Return the [x, y] coordinate for the center point of the cell that contains the specified text.  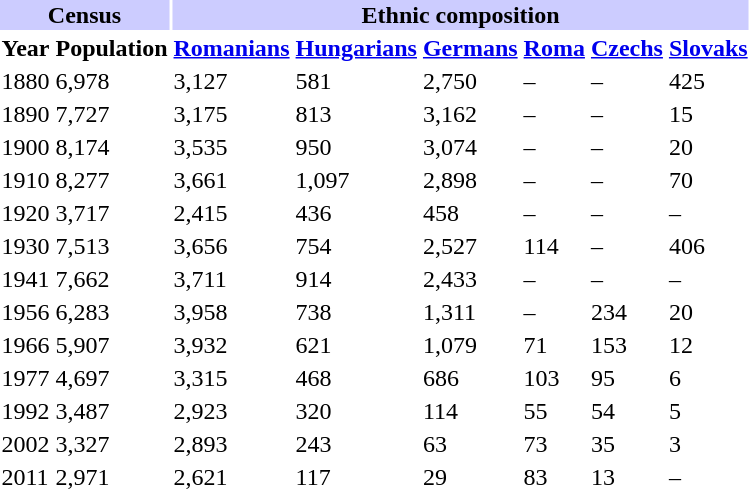
2002 [26, 444]
55 [554, 411]
1956 [26, 312]
Roma [554, 48]
7,727 [112, 114]
2,898 [470, 180]
3,711 [232, 279]
1910 [26, 180]
Year [26, 48]
3,074 [470, 147]
4,697 [112, 378]
1941 [26, 279]
Romanians [232, 48]
3,717 [112, 213]
8,277 [112, 180]
12 [708, 345]
6,978 [112, 81]
1992 [26, 411]
2,415 [232, 213]
2,923 [232, 411]
Population [112, 48]
3,327 [112, 444]
1,097 [356, 180]
6 [708, 378]
8,174 [112, 147]
234 [626, 312]
3,127 [232, 81]
1890 [26, 114]
Germans [470, 48]
Ethnic composition [460, 15]
3,162 [470, 114]
54 [626, 411]
581 [356, 81]
3,175 [232, 114]
153 [626, 345]
2,527 [470, 246]
Hungarians [356, 48]
3,487 [112, 411]
63 [470, 444]
3,656 [232, 246]
1,311 [470, 312]
950 [356, 147]
Census [84, 15]
35 [626, 444]
71 [554, 345]
436 [356, 213]
5,907 [112, 345]
1900 [26, 147]
6,283 [112, 312]
3,315 [232, 378]
621 [356, 345]
468 [356, 378]
738 [356, 312]
1,079 [470, 345]
103 [554, 378]
Czechs [626, 48]
1920 [26, 213]
7,662 [112, 279]
15 [708, 114]
3,535 [232, 147]
3,958 [232, 312]
Slovaks [708, 48]
95 [626, 378]
70 [708, 180]
3 [708, 444]
73 [554, 444]
243 [356, 444]
2,893 [232, 444]
320 [356, 411]
686 [470, 378]
3,661 [232, 180]
3,932 [232, 345]
5 [708, 411]
2,433 [470, 279]
1880 [26, 81]
1966 [26, 345]
425 [708, 81]
1930 [26, 246]
458 [470, 213]
406 [708, 246]
754 [356, 246]
7,513 [112, 246]
813 [356, 114]
914 [356, 279]
2,750 [470, 81]
1977 [26, 378]
